Return the [x, y] coordinate for the center point of the cell that contains the specified text.  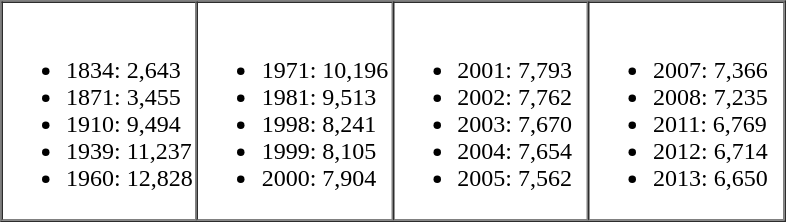
2007: 7,3662008: 7,2352011: 6,7692012: 6,7142013: 6,650 [687, 112]
2001: 7,7932002: 7,7622003: 7,6702004: 7,6542005: 7,562 [491, 112]
1834: 2,6431871: 3,4551910: 9,4941939: 11,2371960: 12,828 [100, 112]
1971: 10,1961981: 9,5131998: 8,2411999: 8,1052000: 7,904 [295, 112]
